For the text-containing cell, return its midpoint in (x, y) coordinate format. 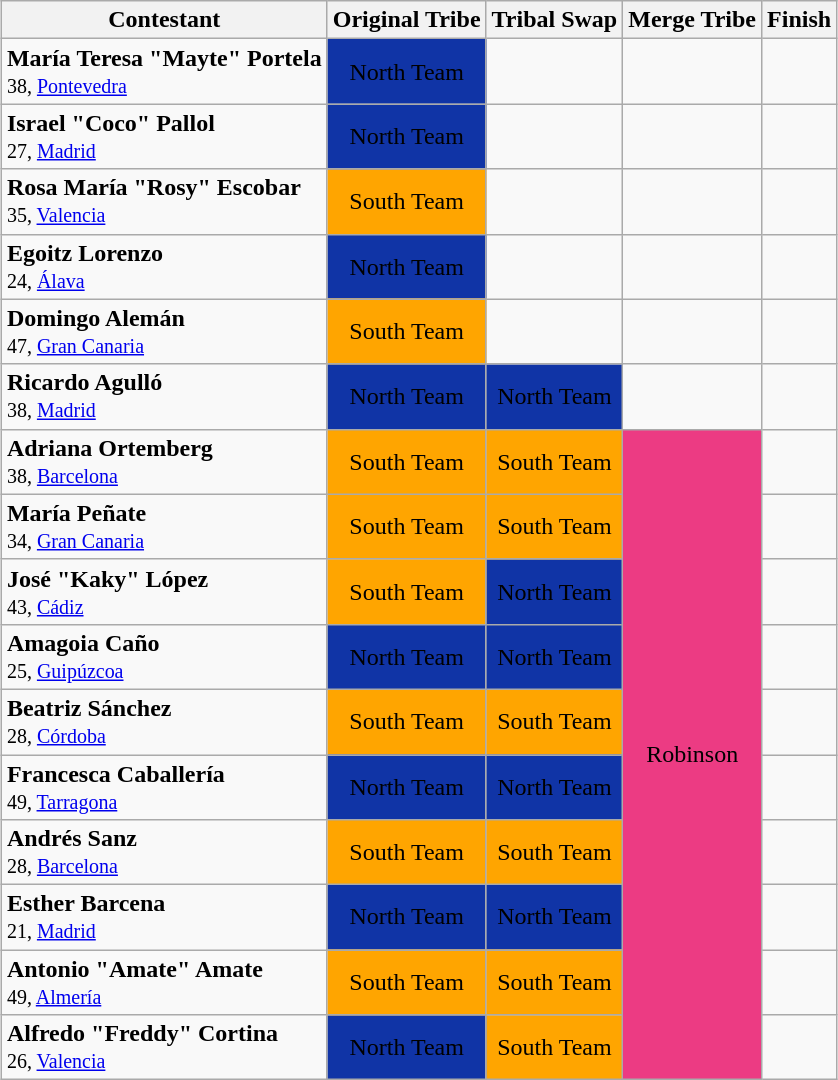
Antonio "Amate" Amate49, Almería (164, 982)
Andrés Sanz28, Barcelona (164, 852)
Beatriz Sánchez28, Córdoba (164, 722)
José "Kaky" López43, Cádiz (164, 592)
Ricardo Agulló38, Madrid (164, 396)
Israel "Coco" Pallol27, Madrid (164, 136)
Merge Tribe (692, 20)
María Peñate34, Gran Canaria (164, 526)
Contestant (164, 20)
María Teresa "Mayte" Portela38, Pontevedra (164, 72)
Amagoia Caño25, Guipúzcoa (164, 656)
Alfredo "Freddy" Cortina26, Valencia (164, 1048)
Rosa María "Rosy" Escobar35, Valencia (164, 202)
Finish (800, 20)
Esther Barcena21, Madrid (164, 918)
Original Tribe (406, 20)
Adriana Ortemberg38, Barcelona (164, 462)
Domingo Alemán47, Gran Canaria (164, 332)
Egoitz Lorenzo24, Álava (164, 266)
Francesca Caballería49, Tarragona (164, 786)
Tribal Swap (554, 20)
Robinson (692, 754)
